Search for the cell housing the specified text and yield its [X, Y] center coordinate. 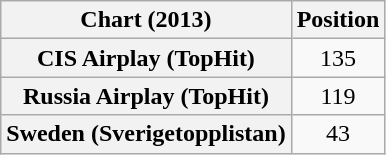
Russia Airplay (TopHit) [146, 96]
119 [338, 96]
Chart (2013) [146, 20]
43 [338, 134]
135 [338, 58]
CIS Airplay (TopHit) [146, 58]
Sweden (Sverigetopplistan) [146, 134]
Position [338, 20]
